Output the (X, Y) coordinate of the center of the cell containing the given text.  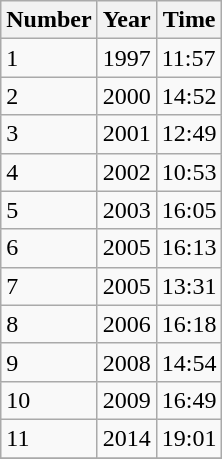
2014 (126, 438)
19:01 (189, 438)
2008 (126, 362)
Year (126, 20)
2001 (126, 134)
2003 (126, 210)
14:52 (189, 96)
1 (49, 58)
3 (49, 134)
2000 (126, 96)
10:53 (189, 172)
16:49 (189, 400)
2 (49, 96)
14:54 (189, 362)
2009 (126, 400)
2006 (126, 324)
9 (49, 362)
4 (49, 172)
1997 (126, 58)
8 (49, 324)
16:13 (189, 248)
6 (49, 248)
Time (189, 20)
13:31 (189, 286)
16:05 (189, 210)
Number (49, 20)
12:49 (189, 134)
16:18 (189, 324)
10 (49, 400)
11 (49, 438)
11:57 (189, 58)
2002 (126, 172)
5 (49, 210)
7 (49, 286)
